Detect which cell encompasses the target text, then output its (x, y) center coordinate. 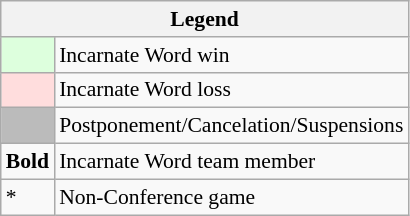
Incarnate Word loss (231, 90)
Non-Conference game (231, 197)
Legend (205, 19)
Postponement/Cancelation/Suspensions (231, 126)
Incarnate Word win (231, 55)
* (28, 197)
Incarnate Word team member (231, 162)
Bold (28, 162)
